Detect which cell encompasses the target text, then output its [x, y] center coordinate. 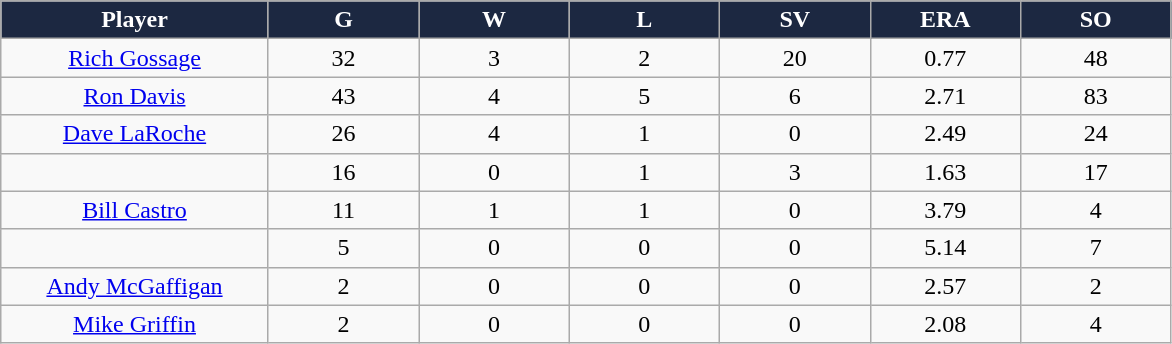
ERA [945, 20]
Bill Castro [134, 210]
6 [795, 96]
26 [343, 134]
48 [1096, 58]
2.57 [945, 286]
Andy McGaffigan [134, 286]
Ron Davis [134, 96]
5.14 [945, 248]
Rich Gossage [134, 58]
1.63 [945, 172]
83 [1096, 96]
SV [795, 20]
43 [343, 96]
Dave LaRoche [134, 134]
11 [343, 210]
SO [1096, 20]
24 [1096, 134]
32 [343, 58]
Player [134, 20]
2.49 [945, 134]
G [343, 20]
3.79 [945, 210]
L [644, 20]
Mike Griffin [134, 324]
W [494, 20]
7 [1096, 248]
17 [1096, 172]
20 [795, 58]
16 [343, 172]
0.77 [945, 58]
2.08 [945, 324]
2.71 [945, 96]
